Return the (X, Y) coordinate for the center point of the cell that contains the specified text.  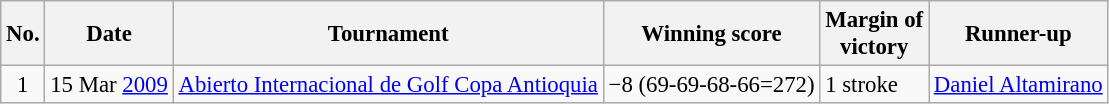
Date (109, 34)
15 Mar 2009 (109, 85)
Runner-up (1019, 34)
No. (23, 34)
Tournament (388, 34)
Margin ofvictory (874, 34)
Winning score (712, 34)
1 (23, 85)
Daniel Altamirano (1019, 85)
1 stroke (874, 85)
−8 (69-69-68-66=272) (712, 85)
Abierto Internacional de Golf Copa Antioquia (388, 85)
